From the cell containing the given text, extract its center point as [X, Y] coordinate. 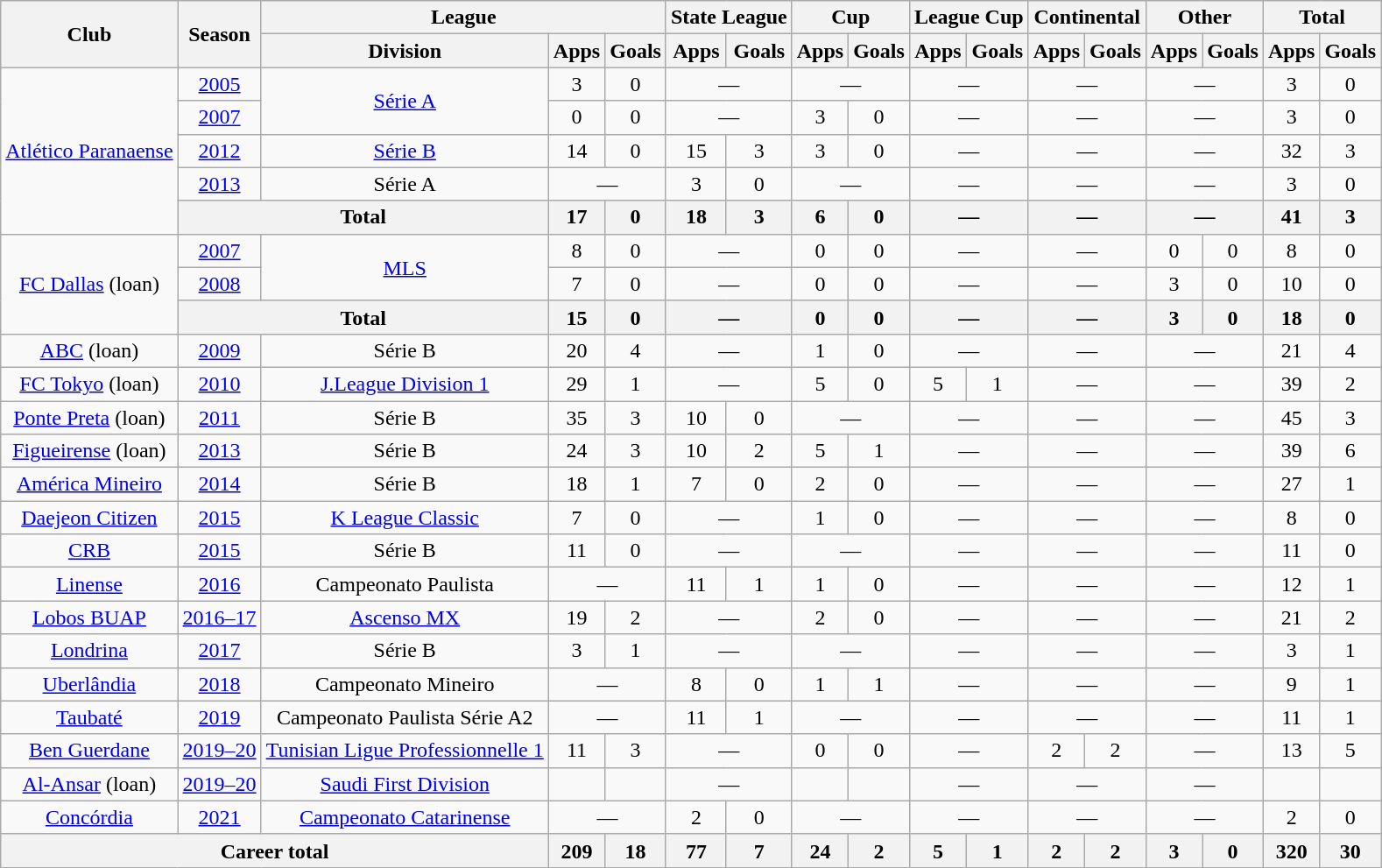
Continental [1087, 18]
29 [576, 384]
32 [1291, 151]
209 [576, 850]
Atlético Paranaense [89, 151]
Ponte Preta (loan) [89, 418]
ABC (loan) [89, 350]
MLS [405, 267]
Ben Guerdane [89, 751]
CRB [89, 551]
17 [576, 217]
Figueirense (loan) [89, 451]
2008 [219, 284]
FC Dallas (loan) [89, 284]
Campeonato Paulista [405, 584]
20 [576, 350]
2018 [219, 684]
2009 [219, 350]
League [463, 18]
Londrina [89, 651]
Division [405, 51]
2010 [219, 384]
Club [89, 34]
Ascenso MX [405, 617]
Cup [850, 18]
2016 [219, 584]
Season [219, 34]
2021 [219, 817]
Campeonato Paulista Série A2 [405, 717]
2014 [219, 484]
Career total [275, 850]
Uberlândia [89, 684]
Campeonato Mineiro [405, 684]
9 [1291, 684]
13 [1291, 751]
State League [729, 18]
Campeonato Catarinense [405, 817]
Lobos BUAP [89, 617]
J.League Division 1 [405, 384]
35 [576, 418]
12 [1291, 584]
Tunisian Ligue Professionnelle 1 [405, 751]
77 [695, 850]
30 [1350, 850]
2012 [219, 151]
2016–17 [219, 617]
2011 [219, 418]
2017 [219, 651]
Linense [89, 584]
320 [1291, 850]
2005 [219, 84]
Other [1204, 18]
Al-Ansar (loan) [89, 784]
27 [1291, 484]
Saudi First Division [405, 784]
Daejeon Citizen [89, 518]
FC Tokyo (loan) [89, 384]
41 [1291, 217]
19 [576, 617]
K League Classic [405, 518]
2019 [219, 717]
América Mineiro [89, 484]
45 [1291, 418]
Taubaté [89, 717]
14 [576, 151]
Concórdia [89, 817]
League Cup [969, 18]
